Search for the cell housing the specified text and yield its (x, y) center coordinate. 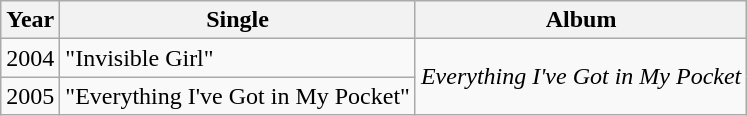
"Invisible Girl" (238, 58)
2005 (30, 96)
Single (238, 20)
Album (580, 20)
"Everything I've Got in My Pocket" (238, 96)
2004 (30, 58)
Everything I've Got in My Pocket (580, 77)
Year (30, 20)
